Return [x, y] of the center of cell containing provided text 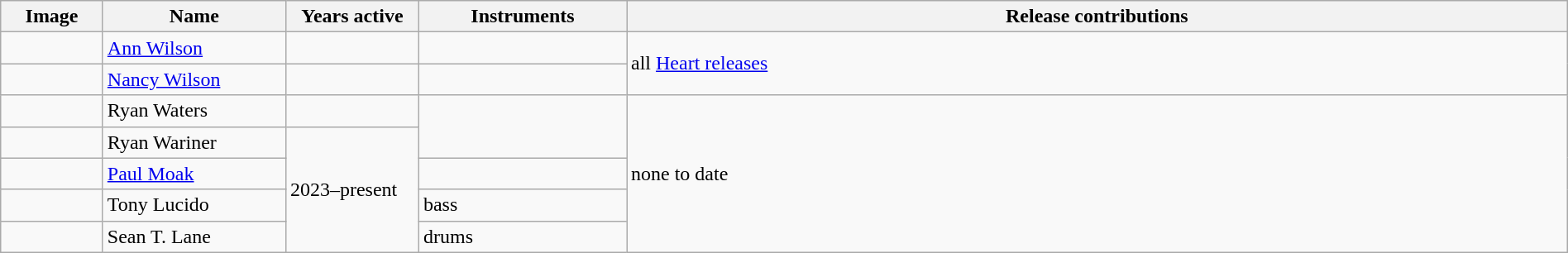
Name [194, 17]
none to date [1097, 174]
Release contributions [1097, 17]
Ryan Waters [194, 111]
all Heart releases [1097, 64]
drums [523, 236]
Image [52, 17]
Nancy Wilson [194, 79]
Ryan Wariner [194, 142]
Years active [352, 17]
bass [523, 205]
Tony Lucido [194, 205]
Paul Moak [194, 174]
Ann Wilson [194, 48]
2023–present [352, 189]
Sean T. Lane [194, 236]
Instruments [523, 17]
